Pinpoint the cell where the given text exists, returning its (x, y) midpoint coordinate. 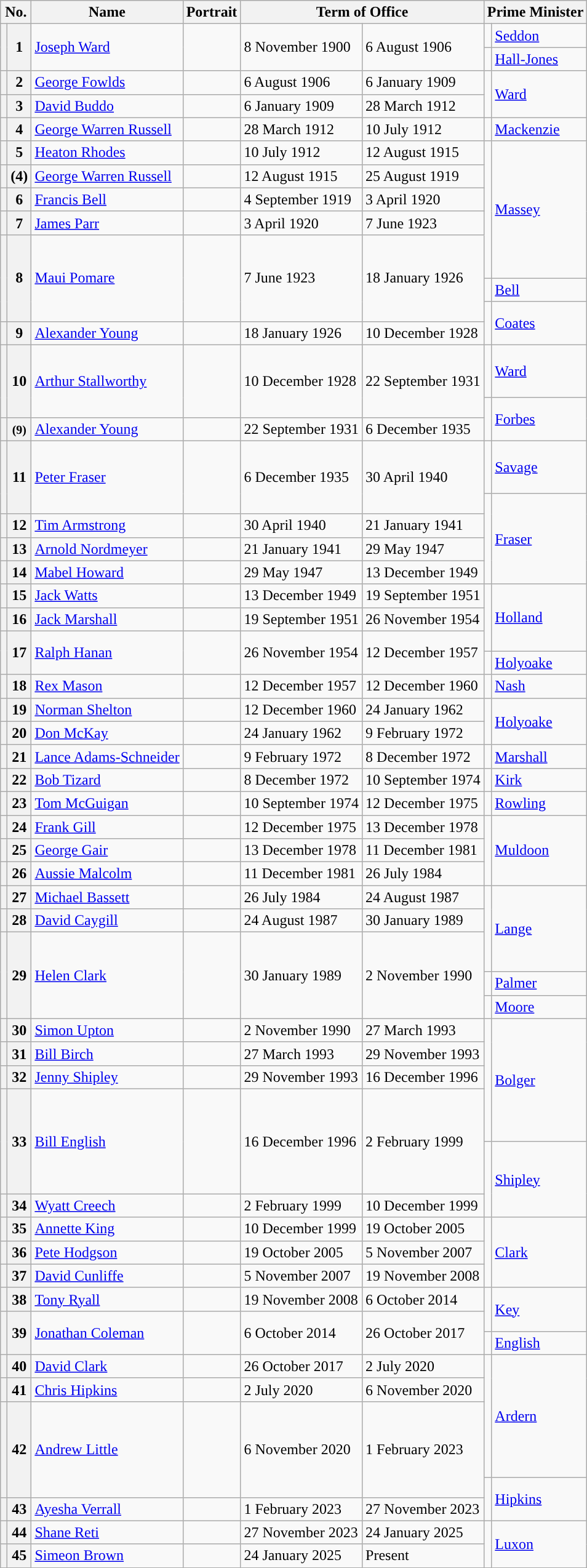
Tom McGuigan (107, 803)
10 (20, 382)
40 (20, 1366)
41 (20, 1390)
35 (20, 1229)
1 (20, 47)
Tony Ryall (107, 1299)
27 (20, 897)
12 (20, 526)
Kirk (539, 780)
4 September 1919 (301, 199)
45 (20, 1556)
25 (20, 850)
20 (20, 733)
Rex Mason (107, 686)
Present (423, 1556)
22 (20, 780)
39 (20, 1333)
Coates (539, 324)
Shipley (539, 1179)
4 (20, 129)
Annette King (107, 1229)
33 (20, 1141)
Michael Bassett (107, 897)
21 (20, 756)
Norman Shelton (107, 710)
David Cunliffe (107, 1276)
3 (20, 106)
Key (539, 1310)
Ayesha Verrall (107, 1509)
Don McKay (107, 733)
Frank Gill (107, 826)
Fraser (539, 539)
Bolger (539, 1080)
Simon Upton (107, 1030)
Nash (539, 686)
28 (20, 921)
Lance Adams-Schneider (107, 756)
David Buddo (107, 106)
George Fowlds (107, 82)
5 (20, 153)
Muldoon (539, 850)
Helen Clark (107, 975)
Rowling (539, 803)
Lange (539, 929)
Luxon (539, 1544)
Hipkins (539, 1499)
44 (20, 1532)
James Parr (107, 223)
25 August 1919 (423, 176)
Moore (539, 1007)
19 (20, 710)
David Caygill (107, 921)
George Gair (107, 850)
17 (20, 652)
Jonathan Coleman (107, 1333)
18 (20, 686)
Bell (539, 290)
Aussie Malcolm (107, 874)
David Clark (107, 1366)
Andrew Little (107, 1449)
Bill Birch (107, 1054)
31 (20, 1054)
Joseph Ward (107, 47)
Francis Bell (107, 199)
(4) (20, 176)
Prime Minister (535, 12)
Arthur Stallworthy (107, 382)
24 (20, 826)
Ralph Hanan (107, 652)
Bob Tizard (107, 780)
English (539, 1343)
11 (20, 478)
Arnold Nordmeyer (107, 549)
Jack Watts (107, 596)
Pete Hodgson (107, 1252)
Portrait (212, 12)
Seddon (539, 36)
Clark (539, 1252)
Massey (539, 209)
34 (20, 1206)
Shane Reti (107, 1532)
No. (16, 12)
6 (20, 199)
Bill English (107, 1141)
37 (20, 1276)
38 (20, 1299)
Forbes (539, 420)
29 (20, 975)
Savage (539, 468)
30 (20, 1030)
14 (20, 572)
43 (20, 1509)
Mackenzie (539, 129)
42 (20, 1449)
Wyatt Creech (107, 1206)
Chris Hipkins (107, 1390)
9 (20, 334)
2 (20, 82)
Mabel Howard (107, 572)
Jenny Shipley (107, 1077)
7 (20, 223)
Name (107, 12)
Simeon Brown (107, 1556)
Peter Fraser (107, 478)
Maui Pomare (107, 278)
36 (20, 1252)
Ardern (539, 1415)
Holland (539, 618)
Term of Office (362, 12)
23 (20, 803)
13 (20, 549)
15 (20, 596)
26 (20, 874)
(9) (20, 430)
16 (20, 619)
8 (20, 278)
Heaton Rhodes (107, 153)
Tim Armstrong (107, 526)
32 (20, 1077)
8 November 1900 (301, 47)
Jack Marshall (107, 619)
Hall-Jones (539, 59)
Marshall (539, 756)
Palmer (539, 983)
